Identify which cell holds the provided text, then report its [X, Y] central coordinate. 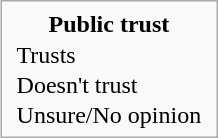
Doesn't trust [109, 86]
Unsure/No opinion [109, 116]
Public trust [109, 24]
Trusts [109, 56]
